For the text-containing cell, return its midpoint in [x, y] coordinate format. 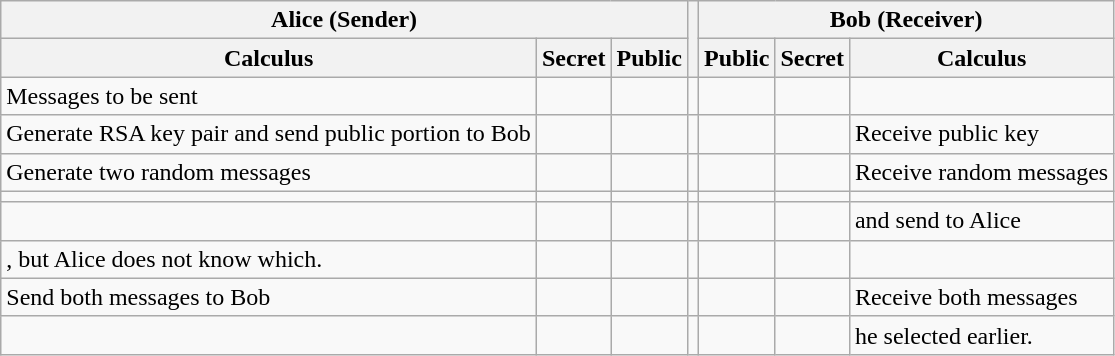
Generate two random messages [269, 172]
Bob (Receiver) [906, 20]
Generate RSA key pair and send public portion to Bob [269, 134]
Receive both messages [981, 297]
, but Alice does not know which. [269, 259]
Send both messages to Bob [269, 297]
Receive public key [981, 134]
and send to Alice [981, 221]
Receive random messages [981, 172]
he selected earlier. [981, 335]
Alice (Sender) [344, 20]
Messages to be sent [269, 96]
